Return [x, y] of the center of cell containing provided text 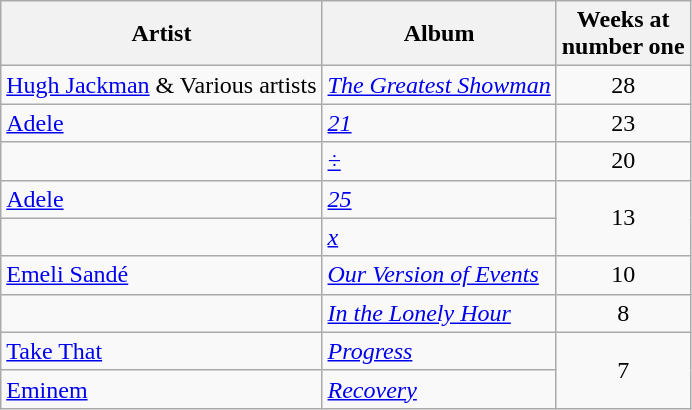
Artist [162, 34]
7 [623, 370]
Weeks atnumber one [623, 34]
Eminem [162, 389]
The Greatest Showman [439, 85]
x [439, 237]
20 [623, 161]
25 [439, 199]
÷ [439, 161]
13 [623, 218]
Take That [162, 351]
Our Version of Events [439, 275]
21 [439, 123]
23 [623, 123]
Hugh Jackman & Various artists [162, 85]
10 [623, 275]
In the Lonely Hour [439, 313]
Recovery [439, 389]
Progress [439, 351]
8 [623, 313]
Album [439, 34]
28 [623, 85]
Emeli Sandé [162, 275]
